Capture the cell that displays the provided text and extract its (x, y) central coordinate. 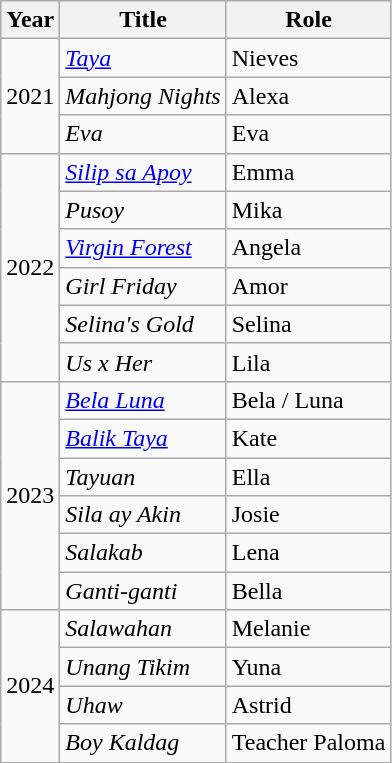
Kate (308, 438)
Astrid (308, 705)
Bella (308, 591)
Selina (308, 324)
Angela (308, 248)
Josie (308, 515)
Bela Luna (143, 400)
Yuna (308, 667)
2024 (30, 686)
Year (30, 20)
Selina's Gold (143, 324)
Lila (308, 362)
Role (308, 20)
Mahjong Nights (143, 96)
Sila ay Akin (143, 515)
Nieves (308, 58)
Virgin Forest (143, 248)
Teacher Paloma (308, 743)
2023 (30, 495)
Unang Tikim (143, 667)
Title (143, 20)
Salakab (143, 553)
Silip sa Apoy (143, 172)
Taya (143, 58)
Ganti-ganti (143, 591)
2022 (30, 267)
Us x Her (143, 362)
Tayuan (143, 477)
Girl Friday (143, 286)
Uhaw (143, 705)
2021 (30, 96)
Alexa (308, 96)
Pusoy (143, 210)
Balik Taya (143, 438)
Ella (308, 477)
Boy Kaldag (143, 743)
Bela / Luna (308, 400)
Melanie (308, 629)
Lena (308, 553)
Amor (308, 286)
Emma (308, 172)
Salawahan (143, 629)
Mika (308, 210)
